Find where the given text appears and provide that cell's center as (x, y) coordinate. 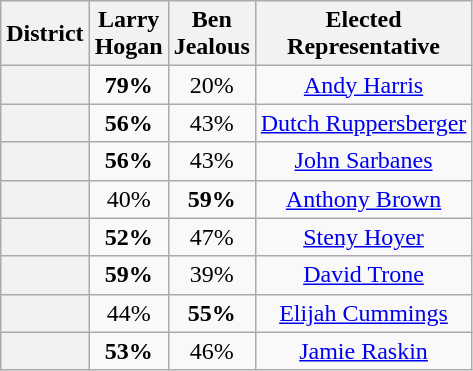
39% (212, 275)
ElectedRepresentative (364, 34)
John Sarbanes (364, 161)
LarryHogan (128, 34)
David Trone (364, 275)
79% (128, 85)
Steny Hoyer (364, 237)
53% (128, 351)
Anthony Brown (364, 199)
Jamie Raskin (364, 351)
52% (128, 237)
40% (128, 199)
46% (212, 351)
47% (212, 237)
District (45, 34)
Andy Harris (364, 85)
Dutch Ruppersberger (364, 123)
BenJealous (212, 34)
20% (212, 85)
55% (212, 313)
44% (128, 313)
Elijah Cummings (364, 313)
